Locate the cell with the specified text and output its [x, y] center coordinate. 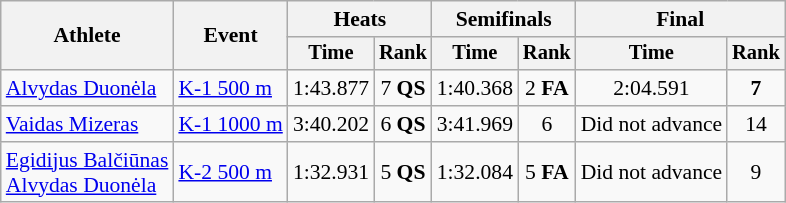
1:32.931 [331, 172]
3:41.969 [475, 124]
Vaidas Mizeras [88, 124]
K-1 1000 m [230, 124]
Athlete [88, 36]
9 [756, 172]
Event [230, 36]
Semifinals [504, 19]
Alvydas Duonėla [88, 88]
K-2 500 m [230, 172]
1:43.877 [331, 88]
1:32.084 [475, 172]
7 QS [403, 88]
6 [547, 124]
1:40.368 [475, 88]
14 [756, 124]
7 [756, 88]
3:40.202 [331, 124]
5 QS [403, 172]
5 FA [547, 172]
Heats [360, 19]
2 FA [547, 88]
Final [680, 19]
Egidijus Balčiūnas Alvydas Duonėla [88, 172]
K-1 500 m [230, 88]
6 QS [403, 124]
2:04.591 [652, 88]
